Determine the [x, y] coordinate at the center of the cell enclosing the given text.  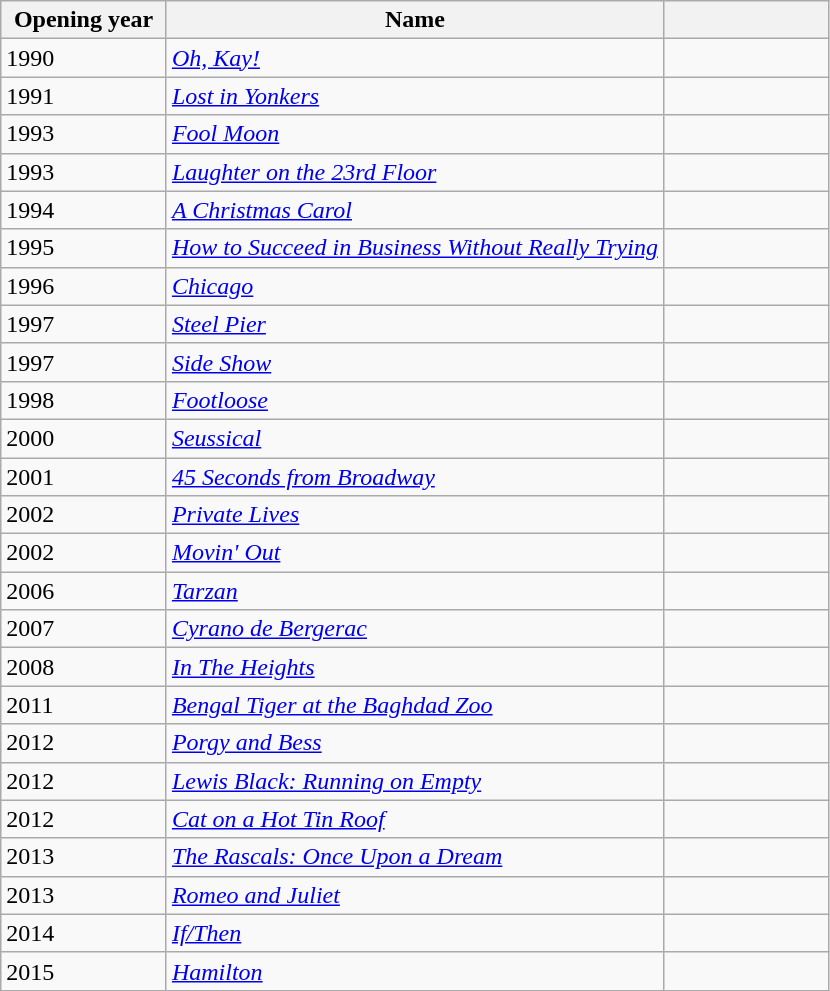
Steel Pier [414, 324]
1996 [84, 286]
In The Heights [414, 667]
1994 [84, 210]
Private Lives [414, 515]
2006 [84, 591]
Name [414, 20]
Footloose [414, 400]
Laughter on the 23rd Floor [414, 172]
2001 [84, 477]
2007 [84, 629]
1998 [84, 400]
1995 [84, 248]
Fool Moon [414, 134]
Romeo and Juliet [414, 895]
A Christmas Carol [414, 210]
2014 [84, 933]
Tarzan [414, 591]
Oh, Kay! [414, 58]
2008 [84, 667]
Porgy and Bess [414, 743]
2015 [84, 971]
If/Then [414, 933]
Lewis Black: Running on Empty [414, 781]
Bengal Tiger at the Baghdad Zoo [414, 705]
Movin' Out [414, 553]
2011 [84, 705]
Seussical [414, 438]
Side Show [414, 362]
2000 [84, 438]
Chicago [414, 286]
45 Seconds from Broadway [414, 477]
1991 [84, 96]
Hamilton [414, 971]
Lost in Yonkers [414, 96]
Opening year [84, 20]
How to Succeed in Business Without Really Trying [414, 248]
Cyrano de Bergerac [414, 629]
The Rascals: Once Upon a Dream [414, 857]
Cat on a Hot Tin Roof [414, 819]
1990 [84, 58]
